Extract the [X, Y] coordinate from the center of the cell holding the provided text.  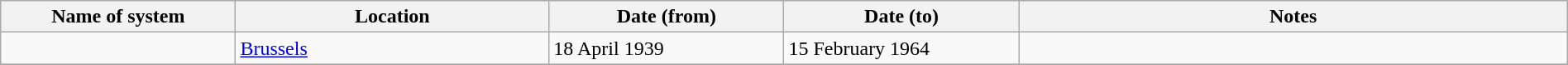
15 February 1964 [901, 48]
Location [392, 17]
Name of system [118, 17]
18 April 1939 [667, 48]
Date (to) [901, 17]
Notes [1293, 17]
Date (from) [667, 17]
Brussels [392, 48]
